Capture the cell that displays the provided text and extract its (X, Y) central coordinate. 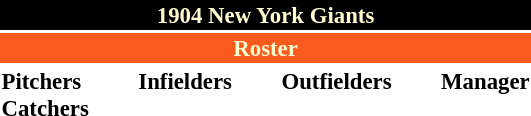
1904 New York Giants (266, 15)
Roster (266, 48)
